Determine the (x, y) coordinate at the center of the cell enclosing the given text.  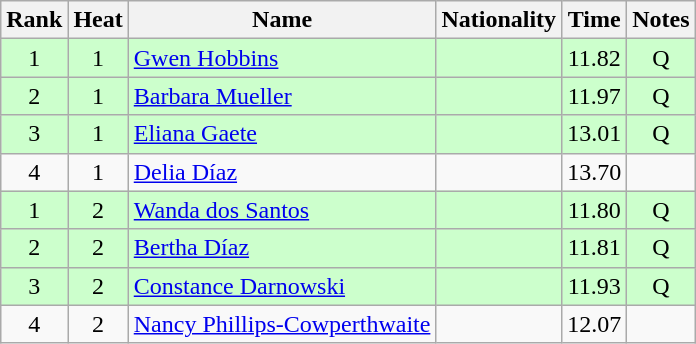
11.97 (594, 96)
Wanda dos Santos (282, 210)
Nancy Phillips-Cowperthwaite (282, 324)
11.82 (594, 58)
12.07 (594, 324)
Heat (98, 20)
Gwen Hobbins (282, 58)
13.01 (594, 134)
Constance Darnowski (282, 286)
Eliana Gaete (282, 134)
11.93 (594, 286)
13.70 (594, 172)
Barbara Mueller (282, 96)
Delia Díaz (282, 172)
Notes (661, 20)
Rank (34, 20)
Bertha Díaz (282, 248)
Time (594, 20)
11.81 (594, 248)
11.80 (594, 210)
Name (282, 20)
Nationality (499, 20)
